Pinpoint the cell where the given text exists, returning its (X, Y) midpoint coordinate. 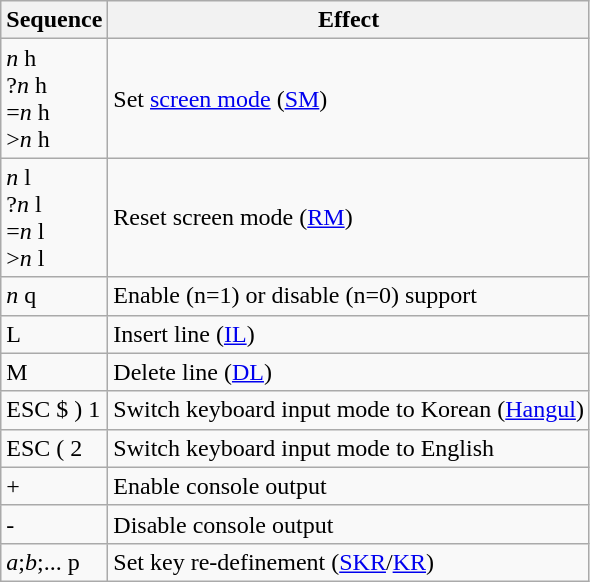
- (54, 524)
M (54, 372)
Insert line (IL) (349, 334)
Enable (n=1) or disable (n=0) support (349, 296)
Sequence (54, 20)
n l ?n l =n l >n l (54, 218)
+ (54, 486)
Switch keyboard input mode to Korean (Hangul) (349, 410)
Delete line (DL) (349, 372)
Effect (349, 20)
Enable console output (349, 486)
Set key re-definement (SKR/KR) (349, 562)
Set screen mode (SM) (349, 98)
Switch keyboard input mode to English (349, 448)
ESC $ ) 1 (54, 410)
a;b;... p (54, 562)
n q (54, 296)
n h ?n h =n h >n h (54, 98)
ESC ( 2 (54, 448)
L (54, 334)
Reset screen mode (RM) (349, 218)
Disable console output (349, 524)
